Return the [X, Y] coordinate for the center point of the cell that contains the specified text.  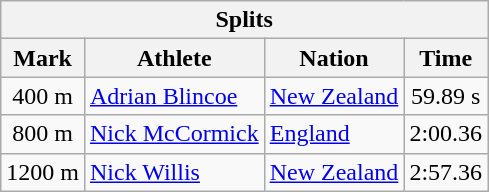
2:00.36 [446, 134]
Splits [244, 20]
Nick Willis [174, 172]
Nation [334, 58]
2:57.36 [446, 172]
1200 m [43, 172]
Nick McCormick [174, 134]
800 m [43, 134]
59.89 s [446, 96]
Adrian Blincoe [174, 96]
400 m [43, 96]
England [334, 134]
Time [446, 58]
Mark [43, 58]
Athlete [174, 58]
